Return the [X, Y] coordinate for the center point of the cell that contains the specified text.  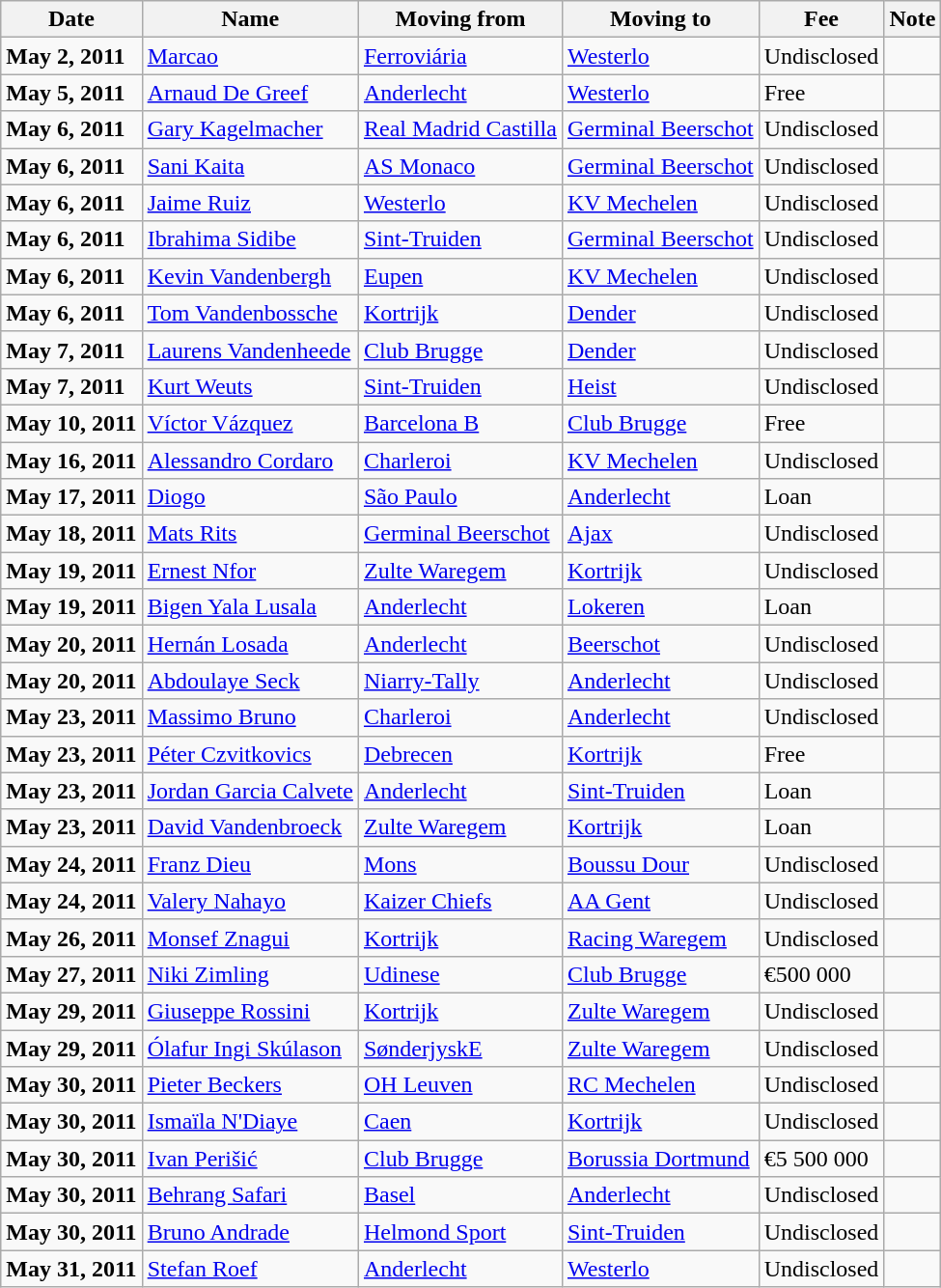
Date [71, 19]
Eupen [459, 276]
Name [250, 19]
Bruno Andrade [250, 1232]
São Paulo [459, 497]
Monsef Znagui [250, 938]
Laurens Vandenheede [250, 350]
Stefan Roef [250, 1269]
Ólafur Ingi Skúlason [250, 1048]
Ismaïla N'Diaye [250, 1122]
Valery Nahayo [250, 901]
Helmond Sport [459, 1232]
Alessandro Cordaro [250, 461]
AS Monaco [459, 166]
Pieter Beckers [250, 1085]
Gary Kagelmacher [250, 129]
Hernán Losada [250, 644]
AA Gent [660, 901]
Arnaud De Greef [250, 93]
Moving to [660, 19]
May 31, 2011 [71, 1269]
May 17, 2011 [71, 497]
Tom Vandenbossche [250, 313]
Mats Rits [250, 534]
Basel [459, 1195]
Beerschot [660, 644]
Mons [459, 864]
Sani Kaita [250, 166]
Bigen Yala Lusala [250, 607]
Jaime Ruiz [250, 203]
€5 500 000 [821, 1159]
RC Mechelen [660, 1085]
Boussu Dour [660, 864]
Niki Zimling [250, 974]
Barcelona B [459, 423]
Péter Czvitkovics [250, 754]
May 18, 2011 [71, 534]
Abdoulaye Seck [250, 681]
Niarry-Tally [459, 681]
Ajax [660, 534]
May 16, 2011 [71, 461]
Real Madrid Castilla [459, 129]
Udinese [459, 974]
Debrecen [459, 754]
Ernest Nfor [250, 571]
May 5, 2011 [71, 93]
May 27, 2011 [71, 974]
Marcao [250, 56]
Ferroviária [459, 56]
Fee [821, 19]
Giuseppe Rossini [250, 1011]
May 2, 2011 [71, 56]
Racing Waregem [660, 938]
Kurt Weuts [250, 386]
Kaizer Chiefs [459, 901]
Behrang Safari [250, 1195]
Ivan Perišić [250, 1159]
SønderjyskE [459, 1048]
Note [913, 19]
Lokeren [660, 607]
Víctor Vázquez [250, 423]
Franz Dieu [250, 864]
Heist [660, 386]
May 10, 2011 [71, 423]
David Vandenbroeck [250, 827]
Jordan Garcia Calvete [250, 791]
Caen [459, 1122]
Moving from [459, 19]
Massimo Bruno [250, 717]
€500 000 [821, 974]
OH Leuven [459, 1085]
May 26, 2011 [71, 938]
Kevin Vandenbergh [250, 276]
Borussia Dortmund [660, 1159]
Diogo [250, 497]
Ibrahima Sidibe [250, 239]
